Detect which cell encompasses the target text, then output its [X, Y] center coordinate. 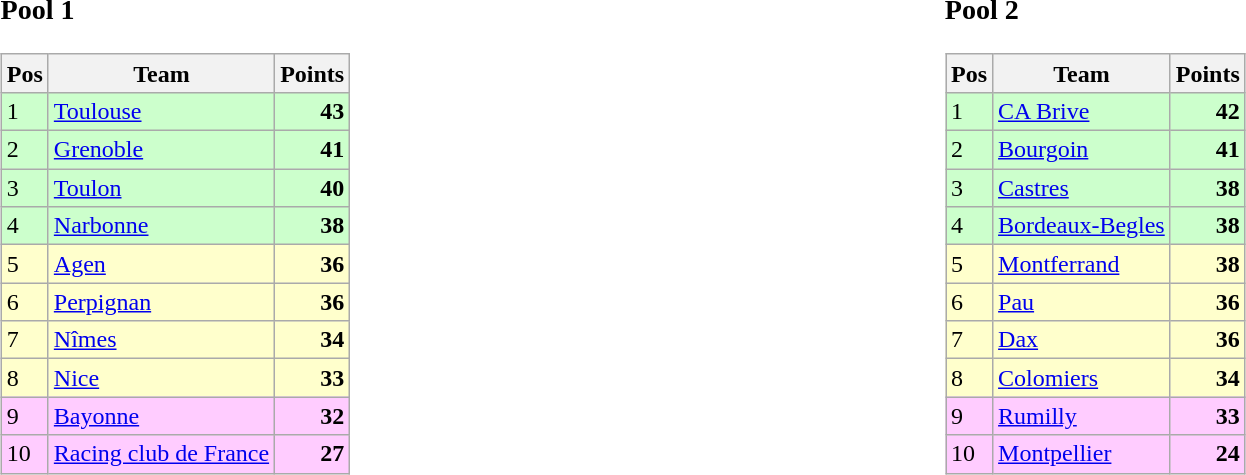
Grenoble [161, 150]
Montferrand [1082, 264]
43 [312, 111]
Nice [161, 378]
Nîmes [161, 340]
Agen [161, 264]
Dax [1082, 340]
Perpignan [161, 302]
Bourgoin [1082, 150]
42 [1208, 111]
Colomiers [1082, 378]
Narbonne [161, 226]
Montpellier [1082, 454]
Rumilly [1082, 416]
Pau [1082, 302]
40 [312, 188]
Bordeaux-Begles [1082, 226]
27 [312, 454]
Racing club de France [161, 454]
Castres [1082, 188]
Toulon [161, 188]
Bayonne [161, 416]
32 [312, 416]
CA Brive [1082, 111]
24 [1208, 454]
Toulouse [161, 111]
